Find where the given text appears and provide that cell's center as (X, Y) coordinate. 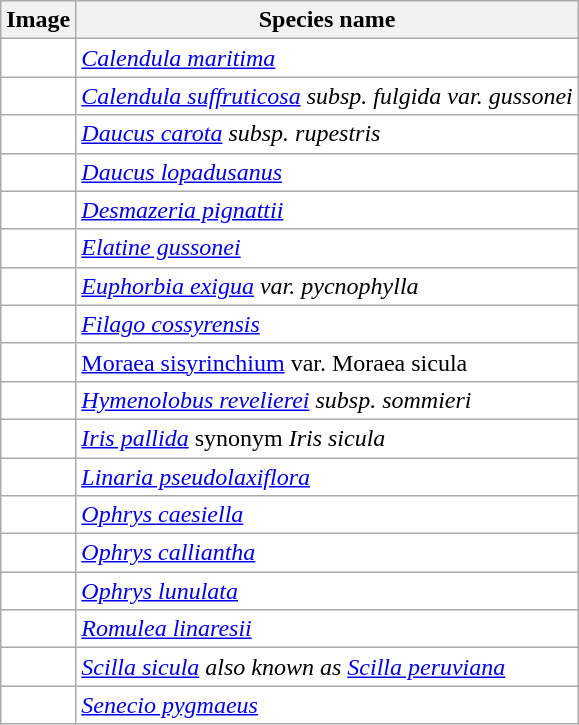
Ophrys caesiella (327, 515)
Image (38, 20)
Hymenolobus revelierei subsp. sommieri (327, 400)
Iris pallida synonym Iris sicula (327, 438)
Linaria pseudolaxiflora (327, 477)
Daucus lopadusanus (327, 172)
Calendula suffruticosa subsp. fulgida var. gussonei (327, 96)
Filago cossyrensis (327, 324)
Calendula maritima (327, 58)
Daucus carota subsp. rupestris (327, 134)
Scilla sicula also known as Scilla peruviana (327, 667)
Senecio pygmaeus (327, 705)
Euphorbia exigua var. pycnophylla (327, 286)
Ophrys calliantha (327, 553)
Elatine gussonei (327, 248)
Ophrys lunulata (327, 591)
Moraea sisyrinchium var. Moraea sicula (327, 362)
Romulea linaresii (327, 629)
Desmazeria pignattii (327, 210)
Species name (327, 20)
